Search for the cell housing the specified text and yield its (X, Y) center coordinate. 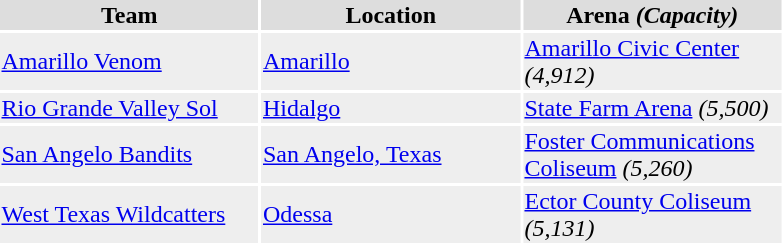
Foster Communications Coliseum (5,260) (652, 154)
West Texas Wildcatters (129, 214)
Location (390, 15)
Team (129, 15)
Hidalgo (390, 108)
State Farm Arena (5,500) (652, 108)
Amarillo Venom (129, 62)
Amarillo (390, 62)
San Angelo, Texas (390, 154)
Arena (Capacity) (652, 15)
Rio Grande Valley Sol (129, 108)
Odessa (390, 214)
San Angelo Bandits (129, 154)
Amarillo Civic Center (4,912) (652, 62)
Ector County Coliseum (5,131) (652, 214)
